For the text-containing cell, return its midpoint in (x, y) coordinate format. 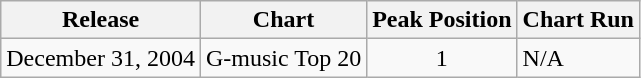
Peak Position (442, 20)
December 31, 2004 (101, 58)
G-music Top 20 (283, 58)
Release (101, 20)
Chart Run (578, 20)
Chart (283, 20)
1 (442, 58)
N/A (578, 58)
